Find where the given text appears and provide that cell's center as [X, Y] coordinate. 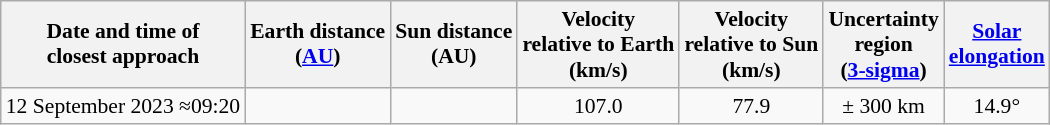
12 September 2023 ≈09:20 [123, 106]
Date and time ofclosest approach [123, 44]
Earth distance(AU) [318, 44]
Solarelongation [997, 44]
Sun distance(AU) [454, 44]
Velocityrelative to Sun(km/s) [751, 44]
Uncertaintyregion(3-sigma) [883, 44]
107.0 [598, 106]
± 300 km [883, 106]
Velocityrelative to Earth(km/s) [598, 44]
77.9 [751, 106]
14.9° [997, 106]
